Find where the given text appears and provide that cell's center as [x, y] coordinate. 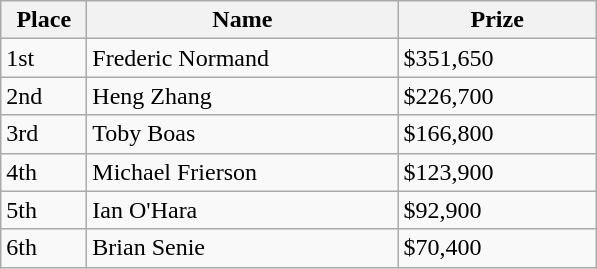
5th [44, 210]
$166,800 [498, 134]
6th [44, 248]
2nd [44, 96]
Ian O'Hara [242, 210]
$70,400 [498, 248]
Name [242, 20]
1st [44, 58]
Prize [498, 20]
Frederic Normand [242, 58]
Michael Frierson [242, 172]
4th [44, 172]
$226,700 [498, 96]
Place [44, 20]
$123,900 [498, 172]
3rd [44, 134]
Toby Boas [242, 134]
$92,900 [498, 210]
$351,650 [498, 58]
Brian Senie [242, 248]
Heng Zhang [242, 96]
